Search for the cell housing the specified text and yield its [X, Y] center coordinate. 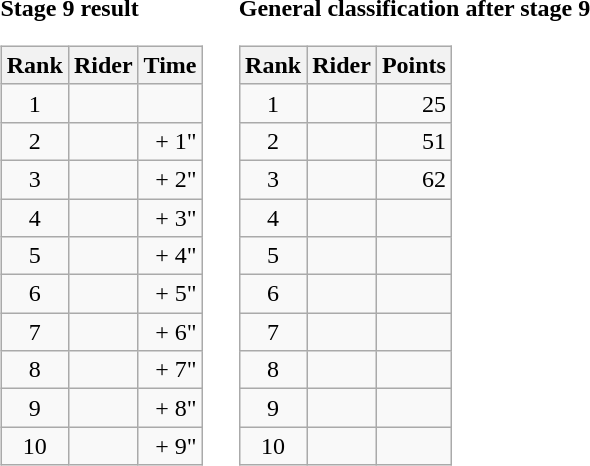
+ 6" [170, 332]
62 [414, 179]
Points [414, 65]
+ 1" [170, 141]
Time [170, 65]
+ 8" [170, 408]
51 [414, 141]
+ 2" [170, 179]
+ 7" [170, 370]
+ 9" [170, 446]
+ 4" [170, 256]
+ 5" [170, 294]
25 [414, 103]
+ 3" [170, 217]
